For the text-containing cell, return its midpoint in [x, y] coordinate format. 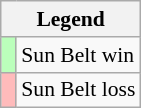
Sun Belt win [78, 55]
Legend [71, 19]
Sun Belt loss [78, 90]
